Find where the given text appears and provide that cell's center as (X, Y) coordinate. 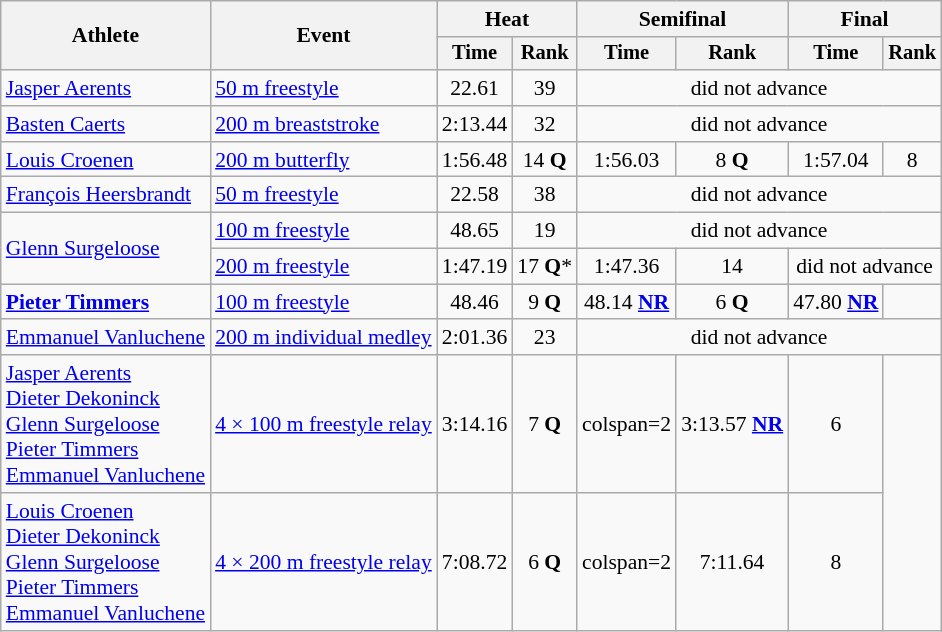
1:47.19 (474, 267)
2:01.36 (474, 338)
200 m breaststroke (324, 124)
22.61 (474, 88)
6 (836, 424)
7:11.64 (732, 562)
François Heersbrandt (106, 195)
39 (544, 88)
48.14 NR (626, 302)
Athlete (106, 36)
Basten Caerts (106, 124)
4 × 200 m freestyle relay (324, 562)
48.46 (474, 302)
Glenn Surgeloose (106, 248)
4 × 100 m freestyle relay (324, 424)
3:14.16 (474, 424)
200 m individual medley (324, 338)
47.80 NR (836, 302)
200 m butterfly (324, 160)
7 Q (544, 424)
Pieter Timmers (106, 302)
1:57.04 (836, 160)
Jasper AerentsDieter DekoninckGlenn SurgeloosePieter TimmersEmmanuel Vanluchene (106, 424)
Event (324, 36)
8 Q (732, 160)
9 Q (544, 302)
19 (544, 231)
1:56.03 (626, 160)
17 Q* (544, 267)
Jasper Aerents (106, 88)
1:56.48 (474, 160)
2:13.44 (474, 124)
7:08.72 (474, 562)
48.65 (474, 231)
Louis Croenen (106, 160)
Louis CroenenDieter DekoninckGlenn SurgeloosePieter TimmersEmmanuel Vanluchene (106, 562)
38 (544, 195)
Heat (507, 19)
14 Q (544, 160)
3:13.57 NR (732, 424)
23 (544, 338)
1:47.36 (626, 267)
Final (864, 19)
32 (544, 124)
Semifinal (682, 19)
200 m freestyle (324, 267)
14 (732, 267)
22.58 (474, 195)
Emmanuel Vanluchene (106, 338)
